Detect which cell encompasses the target text, then output its [x, y] center coordinate. 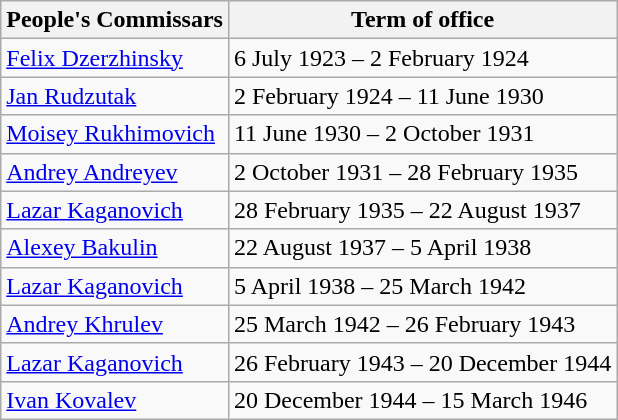
2 October 1931 – 28 February 1935 [422, 172]
20 December 1944 – 15 March 1946 [422, 400]
Term of office [422, 20]
Andrey Andreyev [115, 172]
5 April 1938 – 25 March 1942 [422, 286]
Jan Rudzutak [115, 96]
Ivan Kovalev [115, 400]
6 July 1923 – 2 February 1924 [422, 58]
26 February 1943 – 20 December 1944 [422, 362]
Andrey Khrulev [115, 324]
2 February 1924 – 11 June 1930 [422, 96]
Moisey Rukhimovich [115, 134]
Alexey Bakulin [115, 248]
11 June 1930 – 2 October 1931 [422, 134]
28 February 1935 – 22 August 1937 [422, 210]
25 March 1942 – 26 February 1943 [422, 324]
Felix Dzerzhinsky [115, 58]
22 August 1937 – 5 April 1938 [422, 248]
People's Commissars [115, 20]
